Return the [x, y] coordinate for the center point of the cell that contains the specified text.  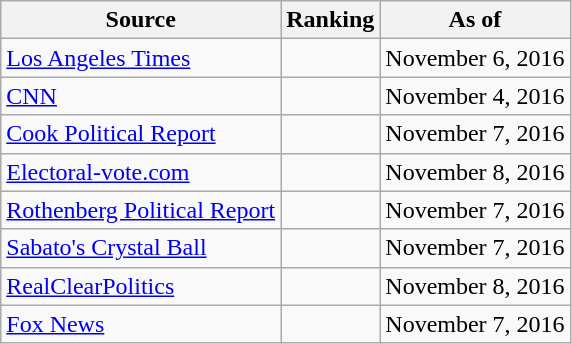
November 6, 2016 [475, 58]
Rothenberg Political Report [141, 210]
Los Angeles Times [141, 58]
Source [141, 20]
As of [475, 20]
Sabato's Crystal Ball [141, 248]
RealClearPolitics [141, 286]
Cook Political Report [141, 134]
Fox News [141, 324]
November 4, 2016 [475, 96]
CNN [141, 96]
Ranking [330, 20]
Electoral-vote.com [141, 172]
